Capture the cell that displays the provided text and extract its (X, Y) central coordinate. 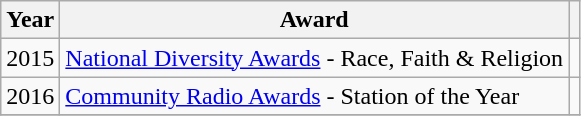
2015 (30, 58)
Community Radio Awards - Station of the Year (314, 96)
Year (30, 20)
National Diversity Awards - Race, Faith & Religion (314, 58)
2016 (30, 96)
Award (314, 20)
